Identify which cell holds the provided text, then report its [x, y] central coordinate. 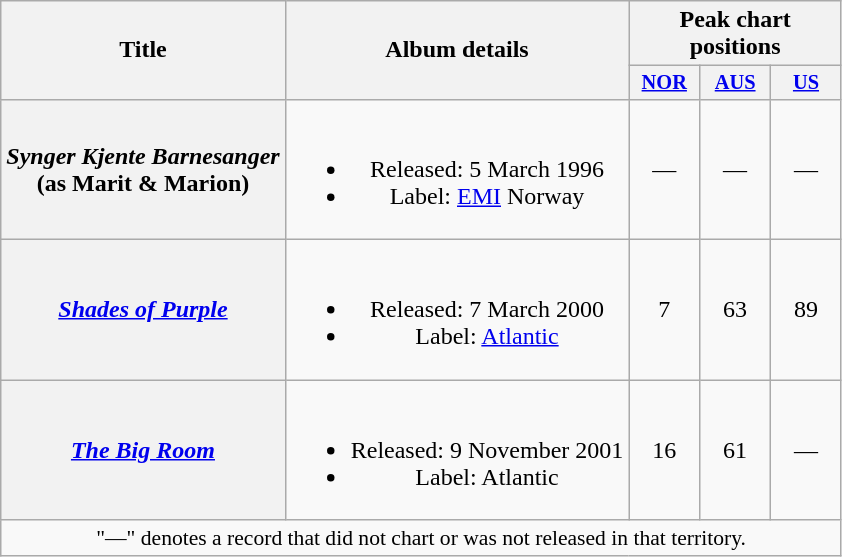
Released: 9 November 2001Label: Atlantic [457, 450]
Peak chart positions [736, 34]
Title [143, 50]
Album details [457, 50]
7 [664, 310]
NOR [664, 83]
16 [664, 450]
Shades of Purple [143, 310]
Synger Kjente Barnesanger(as Marit & Marion) [143, 169]
Released: 5 March 1996Label: EMI Norway [457, 169]
89 [806, 310]
63 [736, 310]
61 [736, 450]
Released: 7 March 2000Label: Atlantic [457, 310]
"—" denotes a record that did not chart or was not released in that territory. [422, 538]
US [806, 83]
AUS [736, 83]
The Big Room [143, 450]
